From the cell containing the given text, extract its center point as [x, y] coordinate. 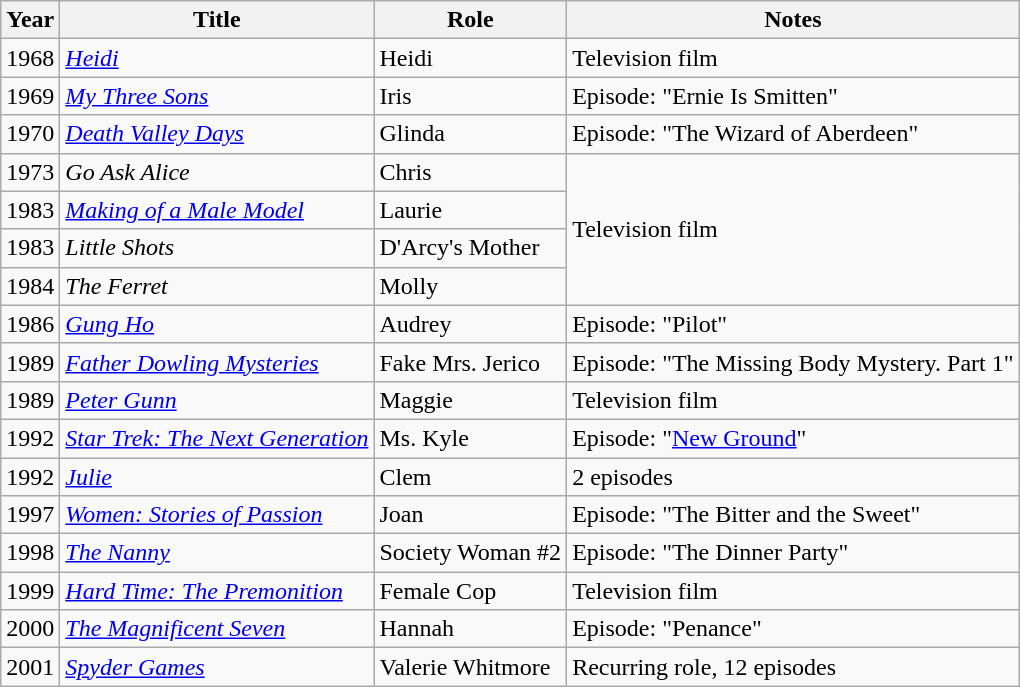
The Magnificent Seven [217, 629]
Molly [470, 286]
Chris [470, 172]
The Nanny [217, 553]
1999 [30, 591]
Episode: "The Dinner Party" [793, 553]
Title [217, 20]
Star Trek: The Next Generation [217, 438]
Making of a Male Model [217, 210]
Death Valley Days [217, 134]
Go Ask Alice [217, 172]
Gung Ho [217, 324]
Recurring role, 12 episodes [793, 667]
Episode: "The Bitter and the Sweet" [793, 515]
Maggie [470, 400]
1970 [30, 134]
Joan [470, 515]
Role [470, 20]
Notes [793, 20]
Spyder Games [217, 667]
Clem [470, 477]
D'Arcy's Mother [470, 248]
1997 [30, 515]
2000 [30, 629]
Episode: "The Wizard of Aberdeen" [793, 134]
Female Cop [470, 591]
Women: Stories of Passion [217, 515]
Episode: "New Ground" [793, 438]
Ms. Kyle [470, 438]
Audrey [470, 324]
The Ferret [217, 286]
Episode: "The Missing Body Mystery. Part 1" [793, 362]
Year [30, 20]
1973 [30, 172]
Julie [217, 477]
Episode: "Penance" [793, 629]
1968 [30, 58]
1984 [30, 286]
1998 [30, 553]
Little Shots [217, 248]
Peter Gunn [217, 400]
Society Woman #2 [470, 553]
2 episodes [793, 477]
1969 [30, 96]
Hannah [470, 629]
Glinda [470, 134]
Father Dowling Mysteries [217, 362]
Fake Mrs. Jerico [470, 362]
1986 [30, 324]
My Three Sons [217, 96]
Hard Time: The Premonition [217, 591]
Laurie [470, 210]
Episode: "Ernie Is Smitten" [793, 96]
Valerie Whitmore [470, 667]
Episode: "Pilot" [793, 324]
2001 [30, 667]
Iris [470, 96]
